Return (X, Y) of the center of cell containing provided text 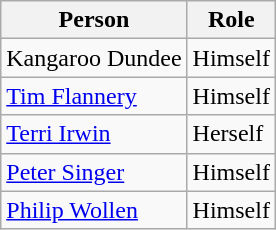
Terri Irwin (94, 134)
Role (231, 20)
Person (94, 20)
Kangaroo Dundee (94, 58)
Herself (231, 134)
Philip Wollen (94, 210)
Peter Singer (94, 172)
Tim Flannery (94, 96)
